Output the [X, Y] coordinate of the center of the cell containing the given text.  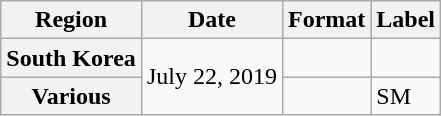
July 22, 2019 [212, 77]
Region [72, 20]
Various [72, 96]
South Korea [72, 58]
SM [406, 96]
Format [326, 20]
Date [212, 20]
Label [406, 20]
